For the text-containing cell, return its midpoint in (x, y) coordinate format. 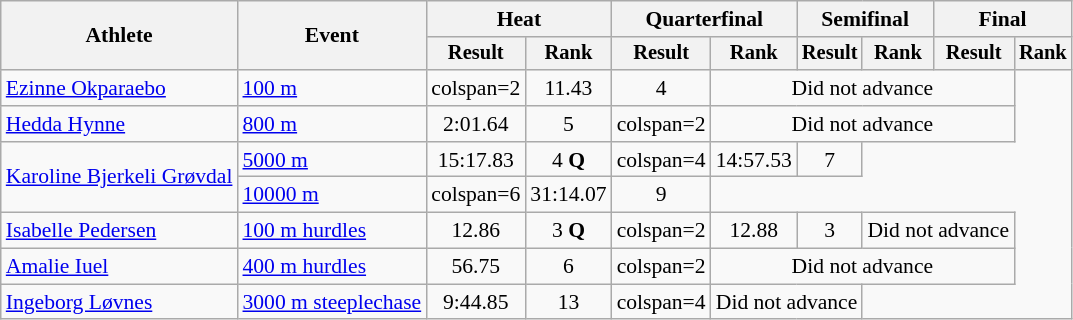
Semifinal (865, 19)
15:17.83 (476, 160)
Amalie Iuel (120, 267)
Ezinne Okparaebo (120, 88)
Athlete (120, 36)
9:44.85 (476, 302)
Final (1002, 19)
5 (568, 124)
13 (568, 302)
3 (830, 231)
31:14.07 (568, 195)
12.88 (754, 231)
400 m hurdles (332, 267)
6 (568, 267)
3 Q (568, 231)
5000 m (332, 160)
2:01.64 (476, 124)
56.75 (476, 267)
10000 m (332, 195)
100 m (332, 88)
Hedda Hynne (120, 124)
3000 m steeplechase (332, 302)
4 Q (568, 160)
4 (662, 88)
colspan=6 (476, 195)
Quarterfinal (704, 19)
Heat (518, 19)
14:57.53 (754, 160)
Isabelle Pedersen (120, 231)
800 m (332, 124)
Event (332, 36)
12.86 (476, 231)
7 (830, 160)
11.43 (568, 88)
100 m hurdles (332, 231)
Karoline Bjerkeli Grøvdal (120, 178)
9 (662, 195)
Ingeborg Løvnes (120, 302)
